Locate the cell with the specified text and output its (x, y) center coordinate. 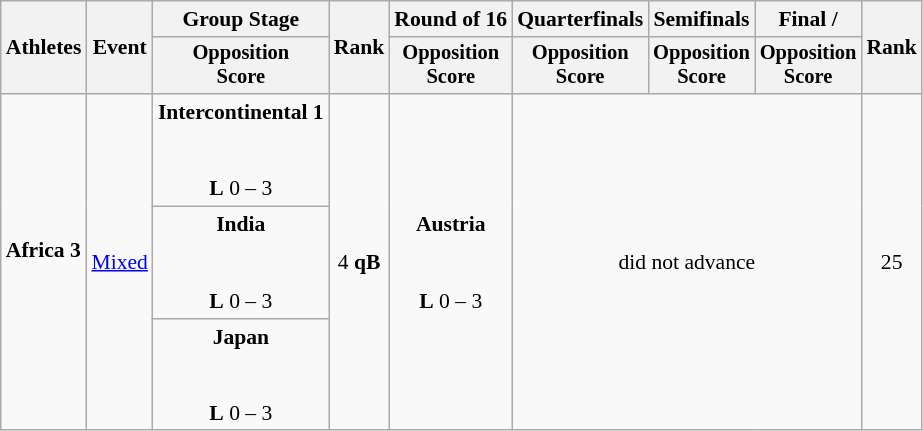
25 (892, 262)
Event (119, 48)
IndiaL 0 – 3 (241, 263)
Africa 3 (44, 262)
Final / (808, 19)
4 qB (360, 262)
Intercontinental 1L 0 – 3 (241, 150)
did not advance (686, 262)
Athletes (44, 48)
Mixed (119, 262)
Quarterfinals (580, 19)
Round of 16 (450, 19)
AustriaL 0 – 3 (450, 262)
JapanL 0 – 3 (241, 375)
Semifinals (702, 19)
Group Stage (241, 19)
